Scan for the cell matching the given text and deliver its [X, Y] coordinate at center. 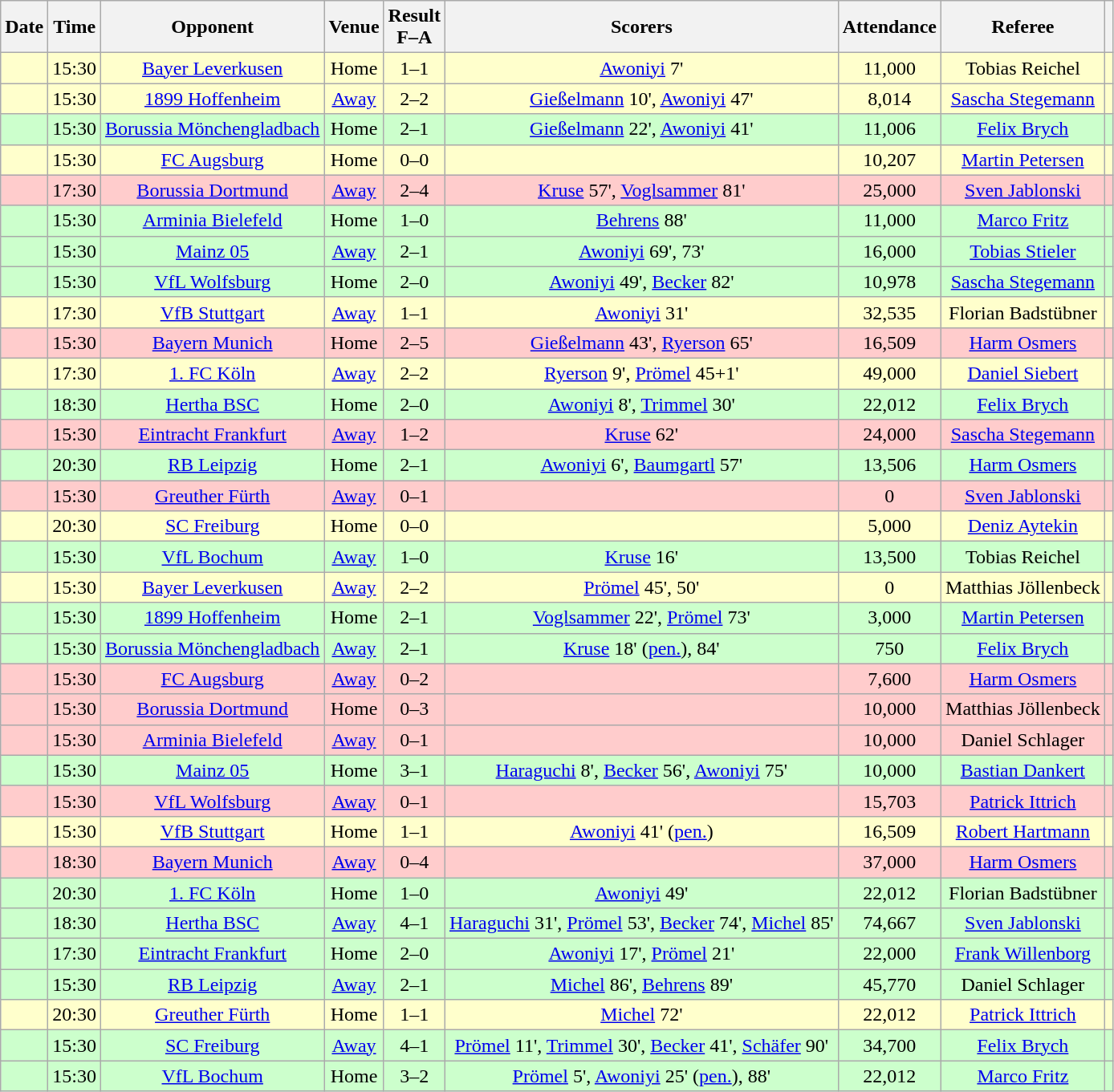
ResultF–A [414, 27]
Voglsammer 22', Prömel 73' [641, 618]
Michel 86', Behrens 89' [641, 984]
3,000 [889, 618]
15,703 [889, 801]
2–4 [414, 190]
Prömel 5', Awoniyi 25' (pen.), 88' [641, 1076]
10,207 [889, 160]
22,000 [889, 954]
1–2 [414, 435]
Awoniyi 49', Becker 82' [641, 282]
Scorers [641, 27]
Venue [354, 27]
10,978 [889, 282]
Gießelmann 22', Awoniyi 41' [641, 129]
34,700 [889, 1045]
Kruse 62' [641, 435]
Awoniyi 6', Baumgartl 57' [641, 465]
Bastian Dankert [1023, 770]
Frank Willenborg [1023, 954]
74,667 [889, 924]
Gießelmann 10', Awoniyi 47' [641, 99]
0–2 [414, 679]
Time [75, 27]
13,500 [889, 557]
Michel 72' [641, 1015]
25,000 [889, 190]
49,000 [889, 373]
Awoniyi 7' [641, 68]
Kruse 16' [641, 557]
Opponent [213, 27]
Gießelmann 43', Ryerson 65' [641, 343]
37,000 [889, 862]
Awoniyi 49' [641, 893]
Referee [1023, 27]
Prömel 11', Trimmel 30', Becker 41', Schäfer 90' [641, 1045]
Behrens 88' [641, 221]
Haraguchi 8', Becker 56', Awoniyi 75' [641, 770]
Awoniyi 31' [641, 312]
Daniel Siebert [1023, 373]
Deniz Aytekin [1023, 526]
Awoniyi 8', Trimmel 30' [641, 404]
Tobias Stieler [1023, 251]
24,000 [889, 435]
3–2 [414, 1076]
Attendance [889, 27]
0–3 [414, 709]
Awoniyi 69', 73' [641, 251]
3–1 [414, 770]
Kruse 57', Voglsammer 81' [641, 190]
32,535 [889, 312]
Ryerson 9', Prömel 45+1' [641, 373]
16,000 [889, 251]
5,000 [889, 526]
7,600 [889, 679]
Kruse 18' (pen.), 84' [641, 648]
45,770 [889, 984]
750 [889, 648]
Haraguchi 31', Prömel 53', Becker 74', Michel 85' [641, 924]
Awoniyi 17', Prömel 21' [641, 954]
11,006 [889, 129]
0–4 [414, 862]
8,014 [889, 99]
Prömel 45', 50' [641, 587]
2–5 [414, 343]
Robert Hartmann [1023, 831]
Awoniyi 41' (pen.) [641, 831]
13,506 [889, 465]
Date [24, 27]
